Determine the (X, Y) coordinate at the center of the cell enclosing the given text.  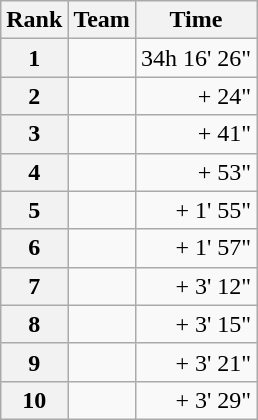
9 (34, 362)
1 (34, 58)
+ 3' 15" (196, 324)
34h 16' 26" (196, 58)
Team (102, 20)
+ 24" (196, 96)
Time (196, 20)
7 (34, 286)
+ 3' 29" (196, 400)
Rank (34, 20)
+ 53" (196, 172)
+ 1' 57" (196, 248)
8 (34, 324)
5 (34, 210)
3 (34, 134)
+ 3' 21" (196, 362)
10 (34, 400)
6 (34, 248)
+ 3' 12" (196, 286)
4 (34, 172)
2 (34, 96)
+ 1' 55" (196, 210)
+ 41" (196, 134)
